Extract the [X, Y] coordinate from the center of the cell holding the provided text.  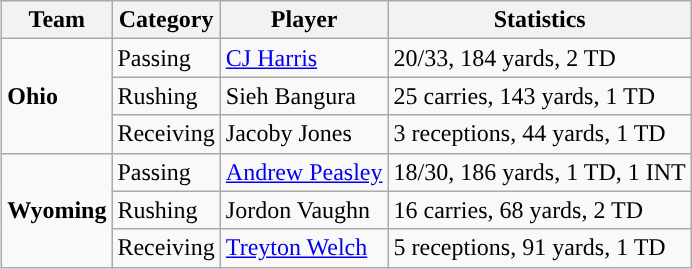
16 carries, 68 yards, 2 TD [540, 210]
5 receptions, 91 yards, 1 TD [540, 248]
Statistics [540, 20]
Jacoby Jones [304, 134]
Andrew Peasley [304, 172]
Team [57, 20]
20/33, 184 yards, 2 TD [540, 58]
Jordon Vaughn [304, 210]
CJ Harris [304, 58]
Category [166, 20]
Sieh Bangura [304, 96]
Ohio [57, 96]
Player [304, 20]
Wyoming [57, 210]
Treyton Welch [304, 248]
25 carries, 143 yards, 1 TD [540, 96]
18/30, 186 yards, 1 TD, 1 INT [540, 172]
3 receptions, 44 yards, 1 TD [540, 134]
